Locate the cell with the specified text and output its (X, Y) center coordinate. 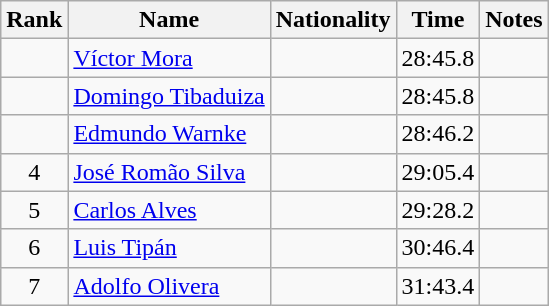
Domingo Tibaduiza (169, 96)
José Romão Silva (169, 172)
Carlos Alves (169, 210)
Edmundo Warnke (169, 134)
Luis Tipán (169, 248)
Notes (514, 20)
4 (34, 172)
28:46.2 (438, 134)
5 (34, 210)
Adolfo Olivera (169, 286)
29:05.4 (438, 172)
Rank (34, 20)
Name (169, 20)
6 (34, 248)
Víctor Mora (169, 58)
31:43.4 (438, 286)
29:28.2 (438, 210)
30:46.4 (438, 248)
7 (34, 286)
Time (438, 20)
Nationality (333, 20)
